Return the [x, y] coordinate for the center point of the cell that contains the specified text.  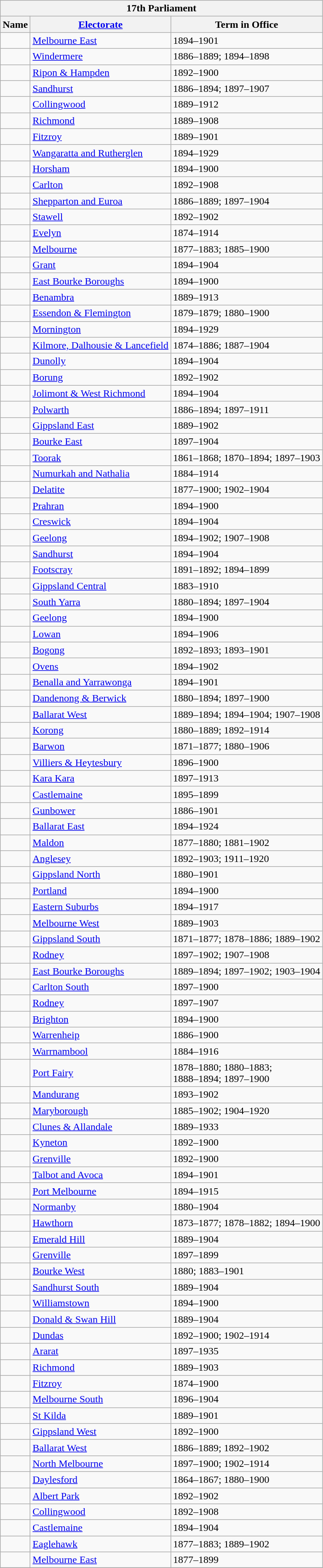
1880–1889; 1892–1914 [246, 730]
Normanby [101, 1207]
Melbourne [101, 249]
Emerald Hill [101, 1239]
1874–1886; 1887–1904 [246, 345]
Benambra [101, 297]
1897–1900 [246, 987]
Grant [101, 265]
Bourke East [101, 441]
1871–1877; 1880–1906 [246, 746]
Numurkah and Nathalia [101, 474]
Toorak [101, 457]
South Yarra [101, 602]
1886–1901 [246, 811]
1877–1899 [246, 1560]
Evelyn [101, 233]
Port Fairy [101, 1073]
Dundas [101, 1335]
1889–1933 [246, 1127]
Gippsland Central [101, 586]
Borung [101, 377]
Ballarat East [101, 827]
1873–1877; 1878–1882; 1894–1900 [246, 1223]
Sandhurst South [101, 1287]
1886–1889; 1894–1898 [246, 56]
Albert Park [101, 1496]
17th Parliament [162, 8]
Brighton [101, 1019]
Ripon & Hampden [101, 72]
Donald & Swan Hill [101, 1319]
Polwarth [101, 409]
Mornington [101, 329]
1889–1894; 1897–1902; 1903–1904 [246, 971]
1879–1879; 1880–1900 [246, 313]
Dandenong & Berwick [101, 698]
1889–1912 [246, 105]
Talbot and Avoca [101, 1175]
1889–1902 [246, 425]
Dunolly [101, 361]
Gippsland South [101, 939]
1897–1907 [246, 1003]
Term in Office [246, 24]
1886–1894; 1897–1907 [246, 89]
1892–1903; 1911–1920 [246, 859]
1889–1913 [246, 297]
Footscray [101, 570]
1894–1906 [246, 634]
Shepparton and Euroa [101, 201]
1897–1935 [246, 1351]
1880–1904 [246, 1207]
Stawell [101, 217]
Kyneton [101, 1143]
Bogong [101, 650]
1897–1913 [246, 779]
Korong [101, 730]
1894–1924 [246, 827]
Kara Kara [101, 779]
Hawthorn [101, 1223]
Barwon [101, 746]
Gunbower [101, 811]
1894–1915 [246, 1191]
Eastern Suburbs [101, 907]
1893–1902 [246, 1095]
Carlton South [101, 987]
Villiers & Heytesbury [101, 763]
Ararat [101, 1351]
1885–1902; 1904–1920 [246, 1111]
1877–1883; 1889–1902 [246, 1544]
1886–1889; 1897–1904 [246, 201]
Name [15, 24]
1897–1900; 1902–1914 [246, 1463]
Jolimont & West Richmond [101, 393]
Williamstown [101, 1303]
Daylesford [101, 1479]
Creswick [101, 522]
Melbourne West [101, 923]
Mandurang [101, 1095]
1894–1902; 1907–1908 [246, 538]
Bourke West [101, 1271]
Prahran [101, 506]
1861–1868; 1870–1894; 1897–1903 [246, 457]
1877–1900; 1902–1904 [246, 490]
1877–1883; 1885–1900 [246, 249]
1892–1893; 1893–1901 [246, 650]
St Kilda [101, 1415]
1894–1917 [246, 907]
1880; 1883–1901 [246, 1271]
1880–1901 [246, 875]
Wangaratta and Rutherglen [101, 153]
Portland [101, 891]
Anglesey [101, 859]
1884–1914 [246, 474]
1871–1877; 1878–1886; 1889–1902 [246, 939]
1889–1894; 1894–1904; 1907–1908 [246, 714]
1886–1894; 1897–1911 [246, 409]
1874–1914 [246, 233]
1897–1899 [246, 1255]
Gippsland West [101, 1431]
1880–1894; 1897–1900 [246, 698]
Maldon [101, 843]
Kilmore, Dalhousie & Lancefield [101, 345]
1889–1908 [246, 121]
North Melbourne [101, 1463]
Essendon & Flemington [101, 313]
1897–1904 [246, 441]
Melbourne South [101, 1399]
Warrenheip [101, 1035]
Warrnambool [101, 1051]
Eaglehawk [101, 1544]
1883–1910 [246, 586]
Port Melbourne [101, 1191]
Benalla and Yarrawonga [101, 682]
1897–1902; 1907–1908 [246, 955]
1878–1880; 1880–1883;1888–1894; 1897–1900 [246, 1073]
1891–1892; 1894–1899 [246, 570]
Lowan [101, 634]
Gippsland North [101, 875]
1864–1867; 1880–1900 [246, 1479]
1896–1900 [246, 763]
Electorate [101, 24]
Maryborough [101, 1111]
1896–1904 [246, 1399]
Carlton [101, 185]
1892–1900; 1902–1914 [246, 1335]
Horsham [101, 169]
Clunes & Allandale [101, 1127]
Gippsland East [101, 425]
1874–1900 [246, 1383]
Ovens [101, 666]
1886–1900 [246, 1035]
1884–1916 [246, 1051]
Windermere [101, 56]
1877–1880; 1881–1902 [246, 843]
1894–1902 [246, 666]
1880–1894; 1897–1904 [246, 602]
1886–1889; 1892–1902 [246, 1447]
Delatite [101, 490]
1895–1899 [246, 795]
